From the cell containing the given text, extract its center point as [X, Y] coordinate. 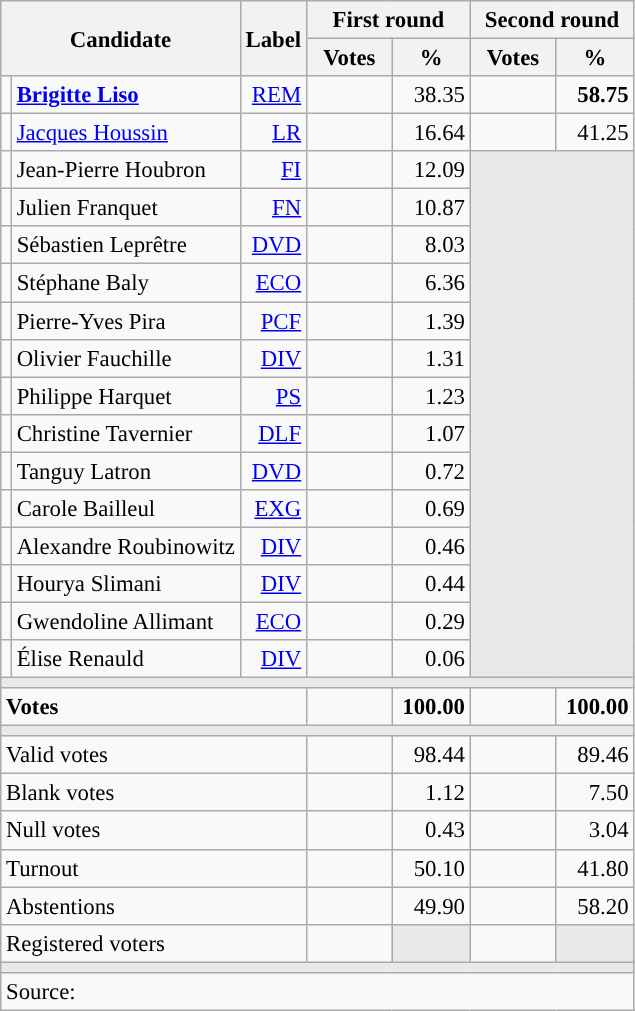
49.90 [431, 906]
0.72 [431, 471]
0.46 [431, 546]
Tanguy Latron [126, 471]
FN [273, 208]
0.29 [431, 621]
3.04 [595, 831]
Second round [552, 20]
58.75 [595, 95]
Carole Bailleul [126, 509]
6.36 [431, 283]
Registered voters [154, 943]
Brigitte Liso [126, 95]
First round [389, 20]
Sébastien Leprêtre [126, 245]
89.46 [595, 755]
10.87 [431, 208]
1.39 [431, 321]
0.06 [431, 659]
Olivier Fauchille [126, 358]
EXG [273, 509]
0.43 [431, 831]
1.07 [431, 433]
LR [273, 133]
REM [273, 95]
Turnout [154, 868]
Null votes [154, 831]
98.44 [431, 755]
58.20 [595, 906]
Pierre-Yves Pira [126, 321]
Jean-Pierre Houbron [126, 170]
41.25 [595, 133]
Abstentions [154, 906]
Label [273, 38]
Philippe Harquet [126, 396]
12.09 [431, 170]
0.44 [431, 584]
Hourya Slimani [126, 584]
50.10 [431, 868]
PCF [273, 321]
1.23 [431, 396]
0.69 [431, 509]
Stéphane Baly [126, 283]
Gwendoline Allimant [126, 621]
Christine Tavernier [126, 433]
Julien Franquet [126, 208]
Jacques Houssin [126, 133]
Candidate [120, 38]
Élise Renauld [126, 659]
41.80 [595, 868]
Valid votes [154, 755]
Source: [318, 992]
16.64 [431, 133]
8.03 [431, 245]
1.31 [431, 358]
DLF [273, 433]
7.50 [595, 793]
Blank votes [154, 793]
38.35 [431, 95]
PS [273, 396]
Alexandre Roubinowitz [126, 546]
1.12 [431, 793]
FI [273, 170]
